Extract the [x, y] coordinate from the center of the cell holding the provided text.  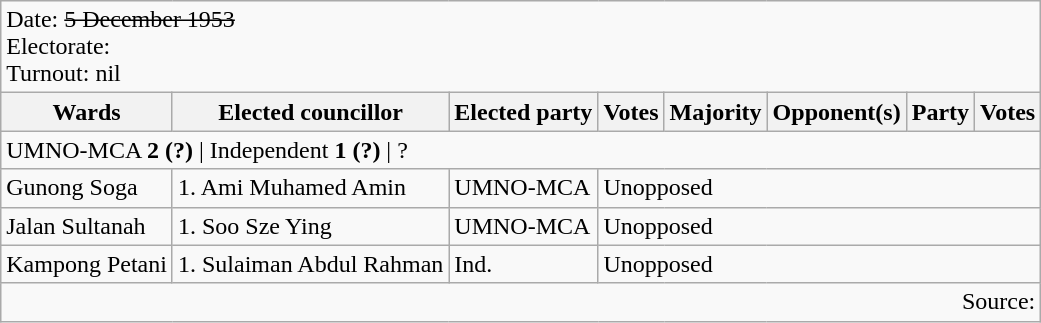
Elected councillor [310, 112]
1. Ami Muhamed Amin [310, 188]
Source: [521, 302]
Elected party [524, 112]
Party [940, 112]
Gunong Soga [87, 188]
Opponent(s) [836, 112]
1. Sulaiman Abdul Rahman [310, 264]
Jalan Sultanah [87, 226]
Ind. [524, 264]
UMNO-MCA 2 (?) | Independent 1 (?) | ? [521, 150]
Date: 5 December 1953Electorate: Turnout: nil [521, 47]
Kampong Petani [87, 264]
Wards [87, 112]
1. Soo Sze Ying [310, 226]
Majority [716, 112]
